Find where the given text appears and provide that cell's center as [x, y] coordinate. 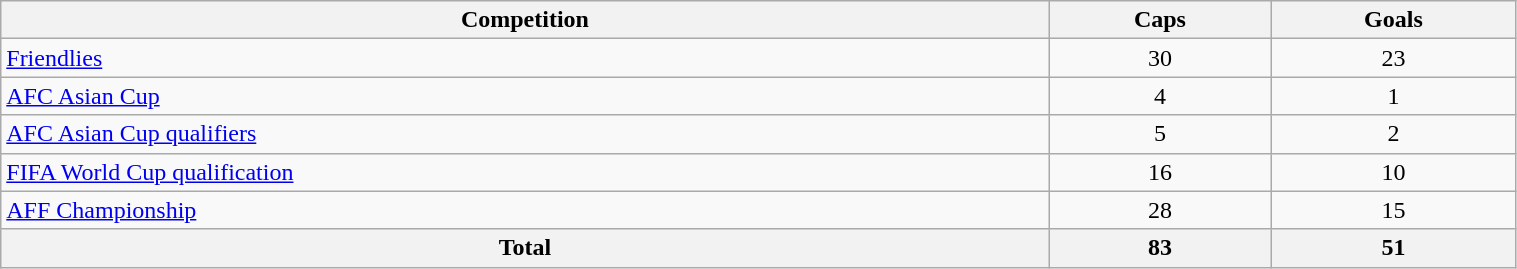
1 [1394, 96]
16 [1160, 172]
Total [525, 248]
10 [1394, 172]
AFF Championship [525, 210]
AFC Asian Cup [525, 96]
Friendlies [525, 58]
5 [1160, 134]
83 [1160, 248]
51 [1394, 248]
Goals [1394, 20]
28 [1160, 210]
Competition [525, 20]
FIFA World Cup qualification [525, 172]
30 [1160, 58]
AFC Asian Cup qualifiers [525, 134]
2 [1394, 134]
4 [1160, 96]
23 [1394, 58]
15 [1394, 210]
Caps [1160, 20]
